Determine the [X, Y] coordinate at the center of the cell enclosing the given text.  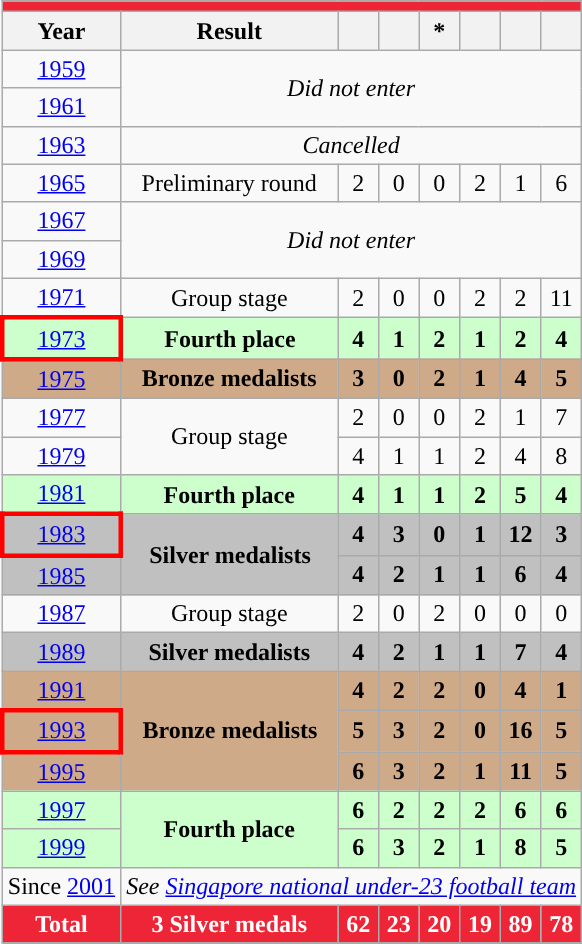
1999 [61, 848]
Year [61, 31]
* [440, 31]
16 [520, 730]
1983 [61, 534]
89 [520, 924]
1961 [61, 107]
1969 [61, 259]
1971 [61, 298]
1965 [61, 183]
12 [520, 534]
1981 [61, 495]
1997 [61, 810]
1991 [61, 691]
Preliminary round [230, 183]
62 [358, 924]
1975 [61, 379]
1995 [61, 772]
Total [61, 924]
1989 [61, 652]
Since 2001 [61, 886]
1977 [61, 417]
23 [398, 924]
20 [440, 924]
78 [562, 924]
1963 [61, 145]
1967 [61, 221]
3 Silver medals [230, 924]
1987 [61, 614]
1979 [61, 455]
Result [230, 31]
1993 [61, 730]
Cancelled [352, 145]
See Singapore national under-23 football team [352, 886]
1973 [61, 338]
1959 [61, 69]
1985 [61, 575]
19 [480, 924]
